Determine the [x, y] coordinate at the center of the cell enclosing the given text.  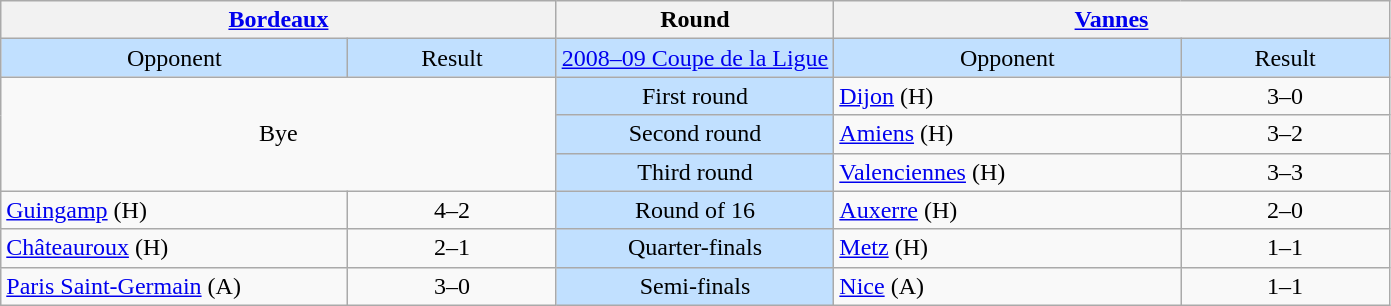
Bordeaux [278, 20]
Quarter-finals [695, 248]
Second round [695, 134]
Bye [278, 134]
Nice (A) [1008, 286]
Semi-finals [695, 286]
First round [695, 96]
Châteauroux (H) [174, 248]
Dijon (H) [1008, 96]
Metz (H) [1008, 248]
Round [695, 20]
Third round [695, 172]
Guingamp (H) [174, 210]
Auxerre (H) [1008, 210]
Round of 16 [695, 210]
3–2 [1285, 134]
2–1 [452, 248]
4–2 [452, 210]
2008–09 Coupe de la Ligue [695, 58]
2–0 [1285, 210]
Valenciennes (H) [1008, 172]
3–3 [1285, 172]
Amiens (H) [1008, 134]
Paris Saint-Germain (A) [174, 286]
Vannes [1112, 20]
